Extract the [X, Y] coordinate from the center of the cell holding the provided text.  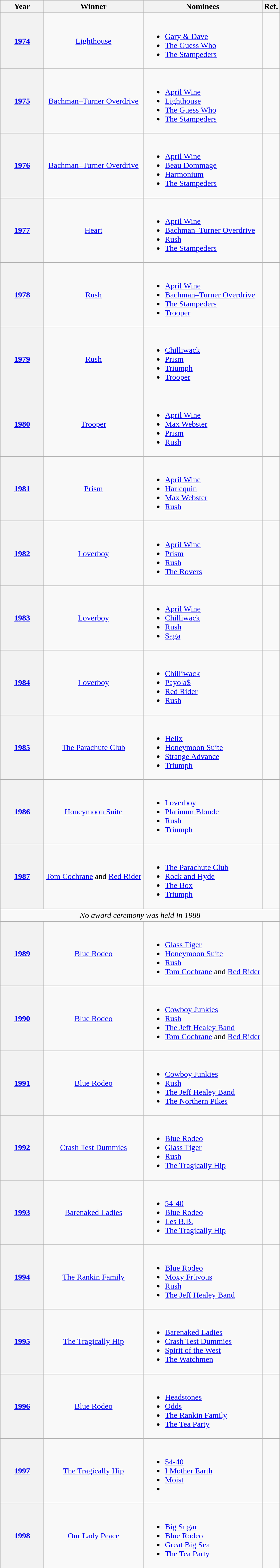
54-40Blue RodeoLes B.B.The Tragically Hip [203, 1212]
Lighthouse [93, 41]
The Parachute Club [93, 747]
1990 [22, 1018]
Blue RodeoMoxy FrüvousRushThe Jeff Healey Band [203, 1277]
ChilliwackPayola$Red RiderRush [203, 682]
Honeymoon Suite [93, 812]
HelixHoneymoon SuiteStrange AdvanceTriumph [203, 747]
1977 [22, 230]
1981 [22, 489]
April WineHarlequinMax WebsterRush [203, 489]
No award ceremony was held in 1988 [140, 915]
April WineLighthouseThe Guess WhoThe Stampeders [203, 101]
April WineBeau DommageHarmoniumThe Stampeders [203, 166]
Big SugarBlue RodeoGreat Big SeaThe Tea Party [203, 1535]
1989 [22, 954]
Crash Test Dummies [93, 1148]
1985 [22, 747]
1994 [22, 1277]
1998 [22, 1535]
Ref. [271, 7]
1995 [22, 1342]
1974 [22, 41]
HeadstonesOddsThe Rankin FamilyThe Tea Party [203, 1406]
1991 [22, 1083]
April WineChilliwackRushSaga [203, 618]
Blue RodeoGlass TigerRushThe Tragically Hip [203, 1148]
Tom Cochrane and Red Rider [93, 877]
1979 [22, 359]
1980 [22, 424]
Gary & DaveThe Guess WhoThe Stampeders [203, 41]
Glass TigerHoneymoon SuiteRushTom Cochrane and Red Rider [203, 954]
LoverboyPlatinum BlondeRushTriumph [203, 812]
1978 [22, 295]
1992 [22, 1148]
The Rankin Family [93, 1277]
1993 [22, 1212]
1986 [22, 812]
1975 [22, 101]
April WineBachman–Turner OverdriveThe StampedersTrooper [203, 295]
Prism [93, 489]
Barenaked Ladies [93, 1212]
Barenaked LadiesCrash Test DummiesSpirit of the WestThe Watchmen [203, 1342]
54-40I Mother EarthMoist [203, 1471]
Heart [93, 230]
1996 [22, 1406]
Trooper [93, 424]
1984 [22, 682]
April WinePrismRushThe Rovers [203, 553]
Cowboy JunkiesRushThe Jeff Healey BandThe Northern Pikes [203, 1083]
1987 [22, 877]
The Parachute ClubRock and HydeThe BoxTriumph [203, 877]
1997 [22, 1471]
Our Lady Peace [93, 1535]
1983 [22, 618]
April WineMax WebsterPrismRush [203, 424]
1976 [22, 166]
1982 [22, 553]
Cowboy JunkiesRushThe Jeff Healey BandTom Cochrane and Red Rider [203, 1018]
Year [22, 7]
Winner [93, 7]
ChilliwackPrismTriumphTrooper [203, 359]
Nominees [203, 7]
April WineBachman–Turner OverdriveRushThe Stampeders [203, 230]
